Output the (x, y) coordinate of the center of the cell containing the given text.  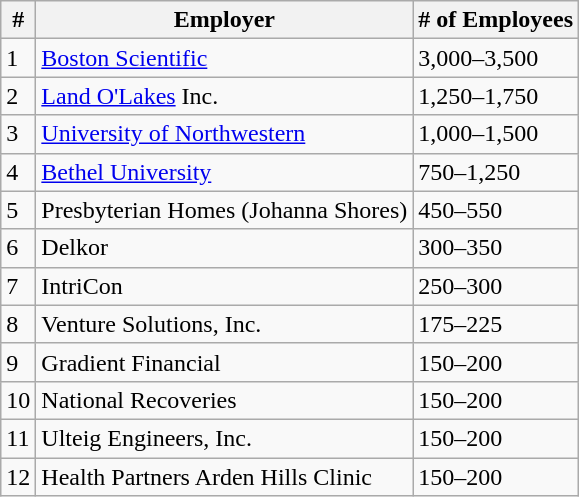
7 (18, 286)
2 (18, 96)
750–1,250 (496, 172)
Boston Scientific (224, 58)
12 (18, 477)
# of Employees (496, 20)
3 (18, 134)
1,000–1,500 (496, 134)
Delkor (224, 248)
Bethel University (224, 172)
4 (18, 172)
Venture Solutions, Inc. (224, 324)
Presbyterian Homes (Johanna Shores) (224, 210)
9 (18, 362)
Land O'Lakes Inc. (224, 96)
Ulteig Engineers, Inc. (224, 438)
University of Northwestern (224, 134)
450–550 (496, 210)
National Recoveries (224, 400)
250–300 (496, 286)
Employer (224, 20)
8 (18, 324)
175–225 (496, 324)
6 (18, 248)
# (18, 20)
1,250–1,750 (496, 96)
1 (18, 58)
3,000–3,500 (496, 58)
IntriCon (224, 286)
Health Partners Arden Hills Clinic (224, 477)
11 (18, 438)
10 (18, 400)
Gradient Financial (224, 362)
5 (18, 210)
300–350 (496, 248)
